Find where the given text appears and provide that cell's center as [X, Y] coordinate. 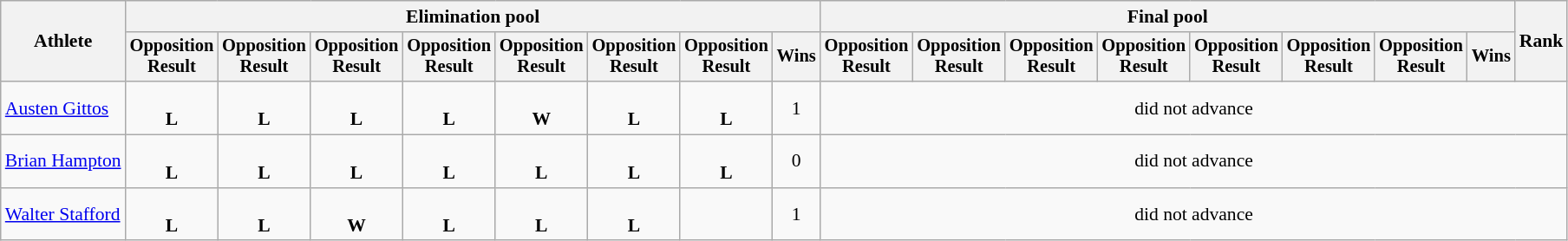
0 [796, 161]
Athlete [63, 42]
Austen Gittos [63, 107]
Elimination pool [474, 16]
Rank [1542, 42]
Walter Stafford [63, 215]
Brian Hampton [63, 161]
Final pool [1167, 16]
